Return [x, y] of the center of cell containing provided text 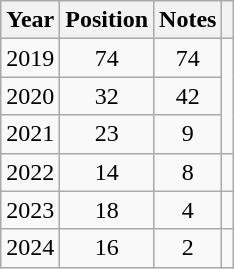
Notes [188, 20]
2 [188, 248]
2022 [30, 172]
2021 [30, 134]
2024 [30, 248]
16 [107, 248]
42 [188, 96]
Position [107, 20]
2019 [30, 58]
4 [188, 210]
14 [107, 172]
32 [107, 96]
23 [107, 134]
8 [188, 172]
9 [188, 134]
18 [107, 210]
2023 [30, 210]
2020 [30, 96]
Year [30, 20]
